Detect which cell encompasses the target text, then output its [x, y] center coordinate. 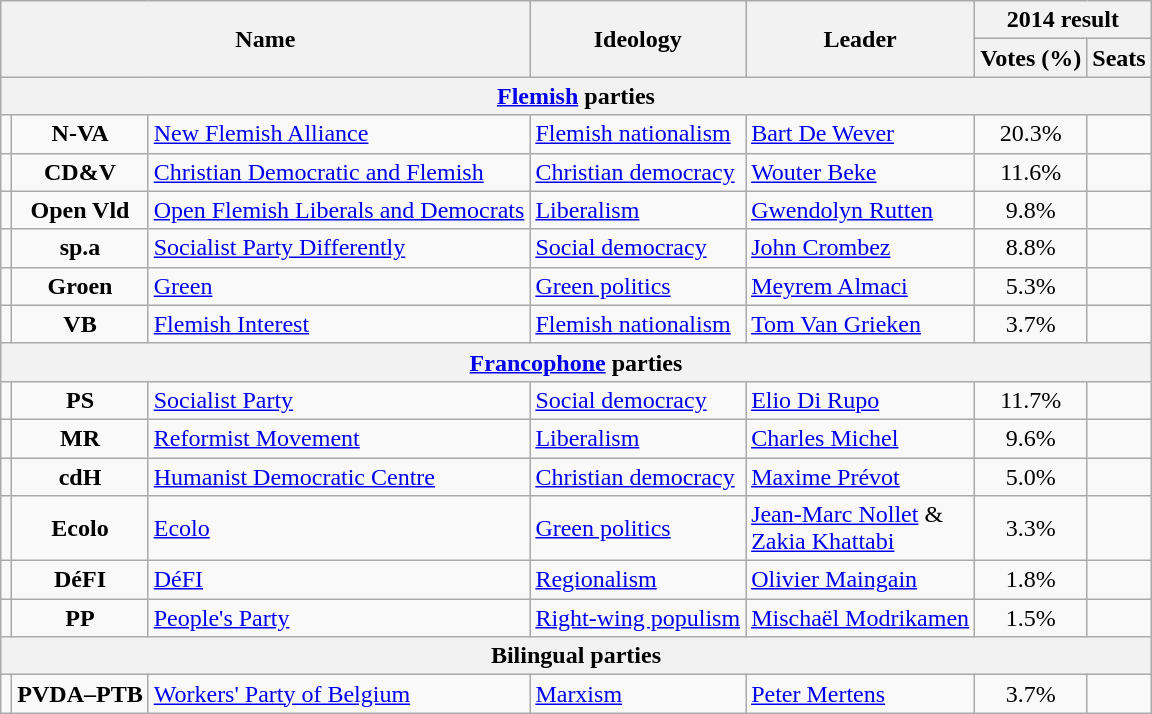
Ideology [638, 39]
Charles Michel [860, 438]
Green [339, 286]
Marxism [638, 694]
Name [266, 39]
11.7% [1031, 400]
Regionalism [638, 580]
PS [80, 400]
People's Party [339, 618]
Reformist Movement [339, 438]
Wouter Beke [860, 172]
PVDA–PTB [80, 694]
Mischaël Modrikamen [860, 618]
John Crombez [860, 248]
2014 result [1064, 20]
N-VA [80, 134]
Votes (%) [1031, 58]
Leader [860, 39]
8.8% [1031, 248]
cdH [80, 477]
9.8% [1031, 210]
Christian Democratic and Flemish [339, 172]
New Flemish Alliance [339, 134]
Maxime Prévot [860, 477]
Seats [1119, 58]
Right-wing populism [638, 618]
1.5% [1031, 618]
Groen [80, 286]
Socialist Party Differently [339, 248]
Bart De Wever [860, 134]
3.3% [1031, 528]
Flemish parties [576, 96]
Humanist Democratic Centre [339, 477]
Flemish Interest [339, 324]
Bilingual parties [576, 656]
Gwendolyn Rutten [860, 210]
Open Flemish Liberals and Democrats [339, 210]
VB [80, 324]
Open Vld [80, 210]
Jean-Marc Nollet &Zakia Khattabi [860, 528]
CD&V [80, 172]
MR [80, 438]
Socialist Party [339, 400]
Elio Di Rupo [860, 400]
Francophone parties [576, 362]
Tom Van Grieken [860, 324]
9.6% [1031, 438]
20.3% [1031, 134]
Meyrem Almaci [860, 286]
1.8% [1031, 580]
Workers' Party of Belgium [339, 694]
Peter Mertens [860, 694]
5.0% [1031, 477]
sp.a [80, 248]
Olivier Maingain [860, 580]
11.6% [1031, 172]
PP [80, 618]
5.3% [1031, 286]
